Extract the [X, Y] coordinate from the center of the cell holding the provided text.  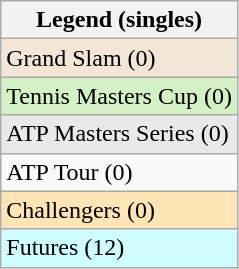
Tennis Masters Cup (0) [120, 96]
Legend (singles) [120, 20]
ATP Tour (0) [120, 172]
Futures (12) [120, 248]
Challengers (0) [120, 210]
Grand Slam (0) [120, 58]
ATP Masters Series (0) [120, 134]
